Find where the given text appears and provide that cell's center as (X, Y) coordinate. 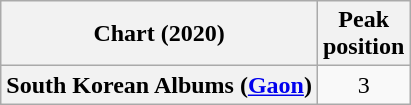
Chart (2020) (160, 34)
3 (363, 85)
South Korean Albums (Gaon) (160, 85)
Peakposition (363, 34)
